Extract the [X, Y] coordinate from the center of the cell holding the provided text.  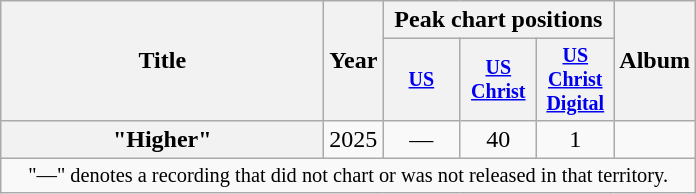
"—" denotes a recording that did not chart or was not released in that territory. [348, 175]
2025 [354, 139]
Title [162, 61]
— [422, 139]
Album [655, 61]
Peak chart positions [498, 20]
1 [576, 139]
Year [354, 61]
US [422, 80]
40 [498, 139]
"Higher" [162, 139]
USChristDigital [576, 80]
USChrist [498, 80]
